Find where the given text appears and provide that cell's center as [x, y] coordinate. 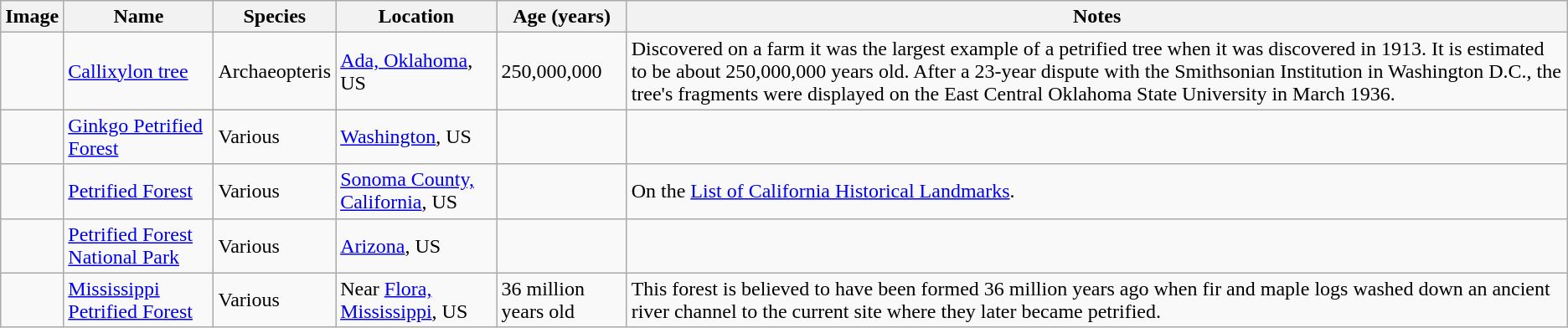
Age (years) [561, 17]
Washington, US [416, 137]
Location [416, 17]
Petrified Forest National Park [139, 246]
Near Flora, Mississippi, US [416, 300]
On the List of California Historical Landmarks. [1097, 191]
Image [32, 17]
Ada, Oklahoma, US [416, 71]
250,000,000 [561, 71]
Sonoma County, California, US [416, 191]
36 million years old [561, 300]
Name [139, 17]
Petrified Forest [139, 191]
Species [275, 17]
Callixylon tree [139, 71]
Ginkgo Petrified Forest [139, 137]
Archaeopteris [275, 71]
Notes [1097, 17]
Mississippi Petrified Forest [139, 300]
Arizona, US [416, 246]
